Detect which cell encompasses the target text, then output its [X, Y] center coordinate. 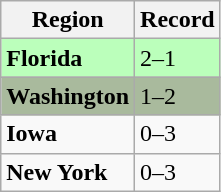
1–2 [178, 96]
Iowa [68, 134]
Florida [68, 58]
2–1 [178, 58]
New York [68, 172]
Region [68, 20]
Record [178, 20]
Washington [68, 96]
